Return (X, Y) of the center of cell containing provided text 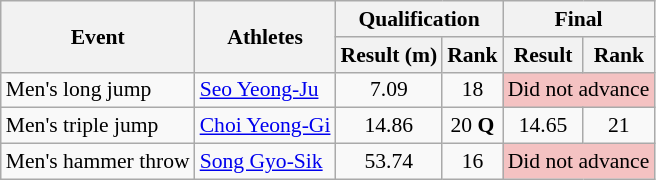
21 (618, 126)
14.86 (390, 126)
Men's triple jump (98, 126)
Athletes (266, 36)
14.65 (544, 126)
53.74 (390, 162)
Men's long jump (98, 90)
Final (579, 19)
Event (98, 36)
Men's hammer throw (98, 162)
Qualification (420, 19)
Result (544, 55)
Choi Yeong-Gi (266, 126)
Song Gyo-Sik (266, 162)
Seo Yeong-Ju (266, 90)
Result (m) (390, 55)
7.09 (390, 90)
18 (472, 90)
16 (472, 162)
20 Q (472, 126)
